Identify which cell holds the provided text, then report its (X, Y) central coordinate. 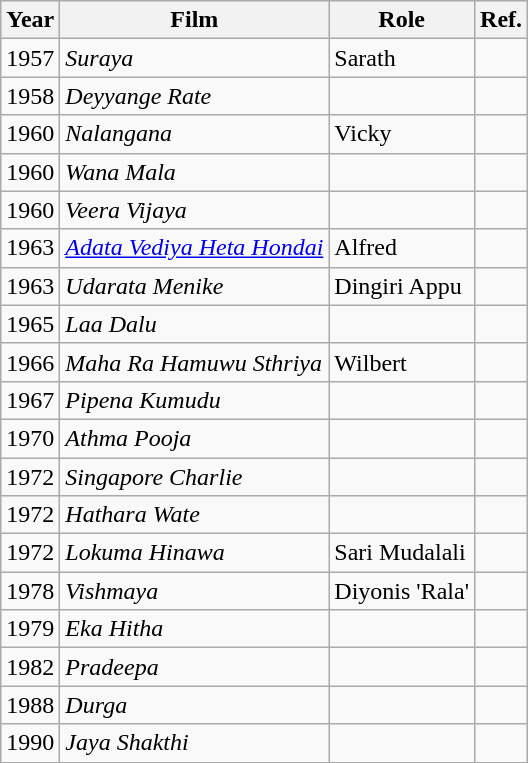
Pipena Kumudu (194, 400)
1978 (30, 591)
Diyonis 'Rala' (402, 591)
Year (30, 20)
Deyyange Rate (194, 96)
Durga (194, 705)
Maha Ra Hamuwu Sthriya (194, 362)
Alfred (402, 248)
1982 (30, 667)
Veera Vijaya (194, 210)
1970 (30, 438)
Vishmaya (194, 591)
Hathara Wate (194, 515)
1967 (30, 400)
Wana Mala (194, 172)
Nalangana (194, 134)
Vicky (402, 134)
1979 (30, 629)
Lokuma Hinawa (194, 553)
Sari Mudalali (402, 553)
Laa Dalu (194, 324)
Role (402, 20)
1966 (30, 362)
1990 (30, 743)
Film (194, 20)
Pradeepa (194, 667)
Dingiri Appu (402, 286)
Wilbert (402, 362)
1957 (30, 58)
Athma Pooja (194, 438)
Singapore Charlie (194, 477)
Sarath (402, 58)
1965 (30, 324)
1988 (30, 705)
Eka Hitha (194, 629)
Adata Vediya Heta Hondai (194, 248)
Jaya Shakthi (194, 743)
Udarata Menike (194, 286)
1958 (30, 96)
Suraya (194, 58)
Ref. (502, 20)
